Identify which cell holds the provided text, then report its (x, y) central coordinate. 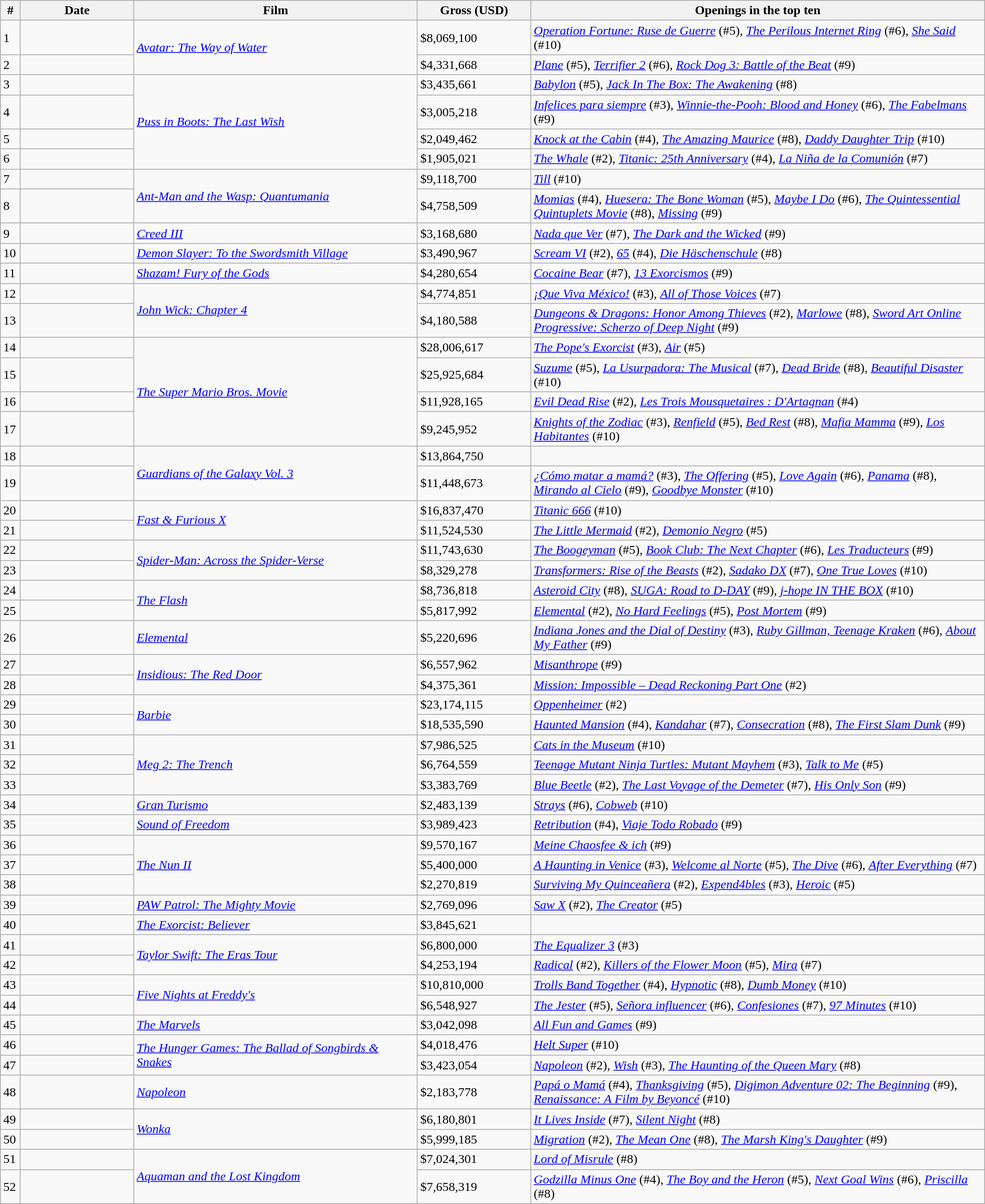
The Hunger Games: The Ballad of Songbirds & Snakes (276, 1055)
$3,490,967 (474, 253)
$2,183,778 (474, 1092)
Taylor Swift: The Eras Tour (276, 955)
19 (11, 483)
John Wick: Chapter 4 (276, 310)
Insidious: The Red Door (276, 674)
$3,383,769 (474, 785)
20 (11, 510)
$6,764,559 (474, 765)
The Pope's Exorcist (#3), Air (#5) (758, 348)
Transformers: Rise of the Beasts (#2), Sadako DX (#7), One True Loves (#10) (758, 570)
Barbie (276, 715)
Trolls Band Together (#4), Hypnotic (#8), Dumb Money (#10) (758, 985)
18 (11, 456)
Knock at the Cabin (#4), The Amazing Maurice (#8), Daddy Daughter Trip (#10) (758, 139)
The Exorcist: Believer (276, 925)
The Little Mermaid (#2), Demonio Negro (#5) (758, 530)
Surviving My Quinceañera (#2), Expend4bles (#3), Heroic (#5) (758, 885)
44 (11, 1005)
Misanthrope (#9) (758, 664)
Shazam! Fury of the Gods (276, 273)
Till (#10) (758, 179)
35 (11, 825)
$4,180,588 (474, 321)
¿Cómo matar a mamá? (#3), The Offering (#5), Love Again (#6), Panama (#8), Mirando al Cielo (#9), Goodbye Monster (#10) (758, 483)
$6,180,801 (474, 1119)
Papá o Mamá (#4), Thanksgiving (#5), Digimon Adventure 02: The Beginning (#9), Renaissance: A Film by Beyoncé (#10) (758, 1092)
28 (11, 684)
Elemental (276, 638)
30 (11, 725)
Puss in Boots: The Last Wish (276, 122)
Film (276, 11)
$4,375,361 (474, 684)
48 (11, 1092)
Evil Dead Rise (#2), Les Trois Mousquetaires : D'Artagnan (#4) (758, 402)
Momias (#4), Huesera: The Bone Woman (#5), Maybe I Do (#6), The Quintessential Quintuplets Movie (#8), Missing (#9) (758, 206)
29 (11, 705)
$8,736,818 (474, 590)
$7,986,525 (474, 745)
Babylon (#5), Jack In The Box: The Awakening (#8) (758, 85)
$6,800,000 (474, 945)
$4,331,668 (474, 65)
14 (11, 348)
11 (11, 273)
7 (11, 179)
34 (11, 805)
Oppenheimer (#2) (758, 705)
$4,018,476 (474, 1045)
32 (11, 765)
15 (11, 375)
41 (11, 945)
$9,118,700 (474, 179)
$5,220,696 (474, 638)
$5,817,992 (474, 610)
Scream VI (#2), 65 (#4), Die Häschenschule (#8) (758, 253)
Haunted Mansion (#4), Kandahar (#7), Consecration (#8), The First Slam Dunk (#9) (758, 725)
Teenage Mutant Ninja Turtles: Mutant Mayhem (#3), Talk to Me (#5) (758, 765)
PAW Patrol: The Mighty Movie (276, 905)
10 (11, 253)
31 (11, 745)
38 (11, 885)
Godzilla Minus One (#4), The Boy and the Heron (#5), Next Goal Wins (#6), Priscilla (#8) (758, 1187)
$8,329,278 (474, 570)
Meg 2: The Trench (276, 765)
Napoleon (#2), Wish (#3), The Haunting of the Queen Mary (#8) (758, 1065)
$3,845,621 (474, 925)
Blue Beetle (#2), The Last Voyage of the Demeter (#7), His Only Son (#9) (758, 785)
The Marvels (276, 1025)
13 (11, 321)
6 (11, 159)
$5,400,000 (474, 865)
Dungeons & Dragons: Honor Among Thieves (#2), Marlowe (#8), Sword Art Online Progressive: Scherzo of Deep Night (#9) (758, 321)
Wonka (276, 1129)
The Flash (276, 600)
Five Nights at Freddy's (276, 995)
$11,524,530 (474, 530)
$3,005,218 (474, 112)
$11,743,630 (474, 550)
Cocaine Bear (#7), 13 Exorcismos (#9) (758, 273)
$1,905,021 (474, 159)
43 (11, 985)
Sound of Freedom (276, 825)
Helt Super (#10) (758, 1045)
$3,989,423 (474, 825)
$6,548,927 (474, 1005)
Retribution (#4), Viaje Todo Robado (#9) (758, 825)
Meine Chaosfee & ich (#9) (758, 845)
Saw X (#2), The Creator (#5) (758, 905)
$18,535,590 (474, 725)
22 (11, 550)
Creed III (276, 233)
The Jester (#5), Señora influencer (#6), Confesiones (#7), 97 Minutes (#10) (758, 1005)
$13,864,750 (474, 456)
26 (11, 638)
$4,280,654 (474, 273)
$3,423,054 (474, 1065)
$5,999,185 (474, 1139)
$9,570,167 (474, 845)
50 (11, 1139)
$6,557,962 (474, 664)
Radical (#2), Killers of the Flower Moon (#5), Mira (#7) (758, 965)
The Equalizer 3 (#3) (758, 945)
The Whale (#2), Titanic: 25th Anniversary (#4), La Niña de la Comunión (#7) (758, 159)
The Nun II (276, 865)
It Lives Inside (#7), Silent Night (#8) (758, 1119)
Openings in the top ten (758, 11)
Strays (#6), Cobweb (#10) (758, 805)
Nada que Ver (#7), The Dark and the Wicked (#9) (758, 233)
$2,769,096 (474, 905)
$7,658,319 (474, 1187)
Napoleon (276, 1092)
$2,483,139 (474, 805)
Migration (#2), The Mean One (#8), The Marsh King's Daughter (#9) (758, 1139)
47 (11, 1065)
Suzume (#5), La Usurpadora: The Musical (#7), Dead Bride (#8), Beautiful Disaster (#10) (758, 375)
# (11, 11)
12 (11, 293)
$4,758,509 (474, 206)
Knights of the Zodiac (#3), Renfield (#5), Bed Rest (#8), Mafia Mamma (#9), Los Habitantes (#10) (758, 429)
Guardians of the Galaxy Vol. 3 (276, 473)
Lord of Misrule (#8) (758, 1159)
Gran Turismo (276, 805)
42 (11, 965)
$25,925,684 (474, 375)
$4,774,851 (474, 293)
24 (11, 590)
$9,245,952 (474, 429)
Aquaman and the Lost Kingdom (276, 1176)
$11,448,673 (474, 483)
27 (11, 664)
Plane (#5), Terrifier 2 (#6), Rock Dog 3: Battle of the Beat (#9) (758, 65)
Ant-Man and the Wasp: Quantumania (276, 196)
Mission: Impossible – Dead Reckoning Part One (#2) (758, 684)
Cats in the Museum (#10) (758, 745)
A Haunting in Venice (#3), Welcome al Norte (#5), The Dive (#6), After Everything (#7) (758, 865)
All Fun and Games (#9) (758, 1025)
Spider-Man: Across the Spider-Verse (276, 560)
23 (11, 570)
Demon Slayer: To the Swordsmith Village (276, 253)
16 (11, 402)
52 (11, 1187)
Fast & Furious X (276, 520)
33 (11, 785)
36 (11, 845)
1 (11, 38)
$16,837,470 (474, 510)
Indiana Jones and the Dial of Destiny (#3), Ruby Gillman, Teenage Kraken (#6), About My Father (#9) (758, 638)
Gross (USD) (474, 11)
$3,435,661 (474, 85)
$4,253,194 (474, 965)
9 (11, 233)
51 (11, 1159)
40 (11, 925)
$7,024,301 (474, 1159)
39 (11, 905)
Date (77, 11)
$28,006,617 (474, 348)
Operation Fortune: Ruse de Guerre (#5), The Perilous Internet Ring (#6), She Said (#10) (758, 38)
$10,810,000 (474, 985)
4 (11, 112)
Titanic 666 (#10) (758, 510)
21 (11, 530)
5 (11, 139)
¡Que Viva México! (#3), All of Those Voices (#7) (758, 293)
Avatar: The Way of Water (276, 47)
3 (11, 85)
8 (11, 206)
2 (11, 65)
25 (11, 610)
$2,270,819 (474, 885)
45 (11, 1025)
The Boogeyman (#5), Book Club: The Next Chapter (#6), Les Traducteurs (#9) (758, 550)
$8,069,100 (474, 38)
46 (11, 1045)
37 (11, 865)
$11,928,165 (474, 402)
$3,042,098 (474, 1025)
Asteroid City (#8), SUGA: Road to D-DAY (#9), j-hope IN THE BOX (#10) (758, 590)
Elemental (#2), No Hard Feelings (#5), Post Mortem (#9) (758, 610)
$3,168,680 (474, 233)
$23,174,115 (474, 705)
49 (11, 1119)
17 (11, 429)
The Super Mario Bros. Movie (276, 392)
$2,049,462 (474, 139)
Infelices para siempre (#3), Winnie-the-Pooh: Blood and Honey (#6), The Fabelmans (#9) (758, 112)
